Detect which cell encompasses the target text, then output its (x, y) center coordinate. 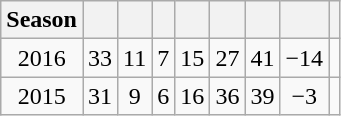
6 (164, 96)
−3 (304, 96)
11 (135, 58)
7 (164, 58)
2016 (42, 58)
9 (135, 96)
39 (262, 96)
33 (100, 58)
27 (228, 58)
16 (192, 96)
41 (262, 58)
Season (42, 20)
36 (228, 96)
31 (100, 96)
2015 (42, 96)
15 (192, 58)
−14 (304, 58)
